Pinpoint the cell where the given text exists, returning its (x, y) midpoint coordinate. 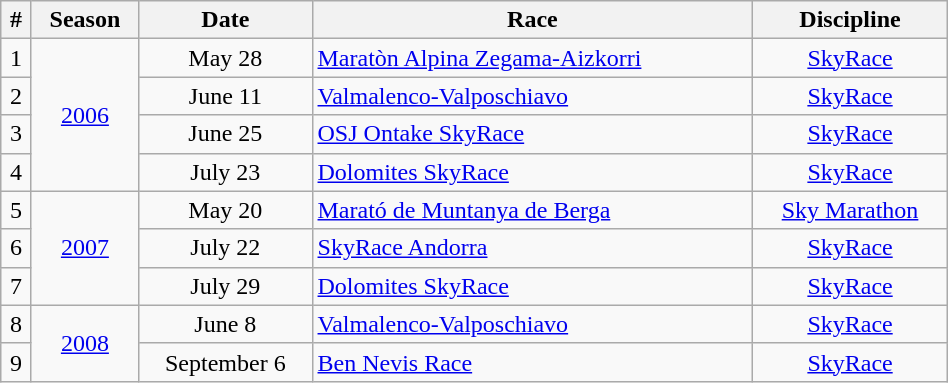
OSJ Ontake SkyRace (532, 134)
8 (16, 324)
Season (85, 20)
9 (16, 362)
Marató de Muntanya de Berga (532, 210)
# (16, 20)
July 22 (226, 248)
July 23 (226, 172)
May 20 (226, 210)
2 (16, 96)
3 (16, 134)
Ben Nevis Race (532, 362)
Race (532, 20)
May 28 (226, 58)
June 11 (226, 96)
Maratòn Alpina Zegama-Aizkorri (532, 58)
5 (16, 210)
7 (16, 286)
2008 (85, 343)
2007 (85, 248)
6 (16, 248)
1 (16, 58)
September 6 (226, 362)
4 (16, 172)
June 8 (226, 324)
Discipline (850, 20)
July 29 (226, 286)
June 25 (226, 134)
2006 (85, 115)
Sky Marathon (850, 210)
SkyRace Andorra (532, 248)
Date (226, 20)
